Return (X, Y) of the center of cell containing provided text 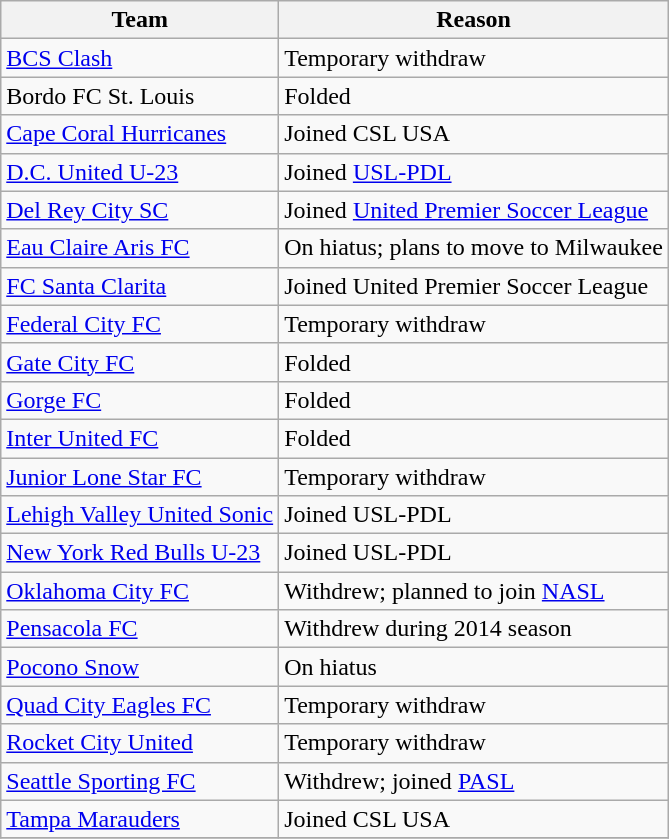
Seattle Sporting FC (140, 781)
Del Rey City SC (140, 210)
On hiatus; plans to move to Milwaukee (474, 248)
Gate City FC (140, 362)
Team (140, 20)
Inter United FC (140, 438)
Eau Claire Aris FC (140, 248)
D.C. United U-23 (140, 172)
On hiatus (474, 667)
Federal City FC (140, 324)
Tampa Marauders (140, 819)
New York Red Bulls U-23 (140, 553)
Quad City Eagles FC (140, 705)
Lehigh Valley United Sonic (140, 515)
Cape Coral Hurricanes (140, 134)
Bordo FC St. Louis (140, 96)
Pocono Snow (140, 667)
Pensacola FC (140, 629)
Withdrew during 2014 season (474, 629)
BCS Clash (140, 58)
Reason (474, 20)
Withdrew; planned to join NASL (474, 591)
Rocket City United (140, 743)
Withdrew; joined PASL (474, 781)
Gorge FC (140, 400)
Junior Lone Star FC (140, 477)
Oklahoma City FC (140, 591)
FC Santa Clarita (140, 286)
